Scan for the cell matching the given text and deliver its [X, Y] coordinate at center. 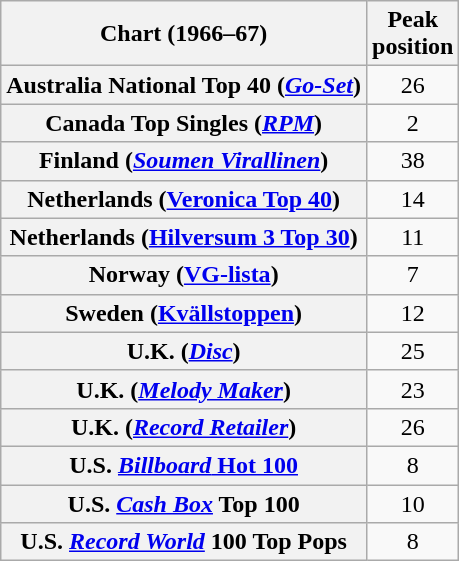
Canada Top Singles (RPM) [184, 123]
23 [413, 389]
U.K. (Melody Maker) [184, 389]
U.K. (Record Retailer) [184, 427]
Peakposition [413, 34]
Netherlands (Veronica Top 40) [184, 199]
7 [413, 275]
12 [413, 313]
14 [413, 199]
2 [413, 123]
Finland (Soumen Virallinen) [184, 161]
U.S. Record World 100 Top Pops [184, 542]
U.S. Cash Box Top 100 [184, 503]
Chart (1966–67) [184, 34]
Australia National Top 40 (Go-Set) [184, 85]
U.S. Billboard Hot 100 [184, 465]
Netherlands (Hilversum 3 Top 30) [184, 237]
10 [413, 503]
11 [413, 237]
38 [413, 161]
Sweden (Kvällstoppen) [184, 313]
Norway (VG-lista) [184, 275]
U.K. (Disc) [184, 351]
25 [413, 351]
